Output the [X, Y] coordinate of the center of the cell containing the given text.  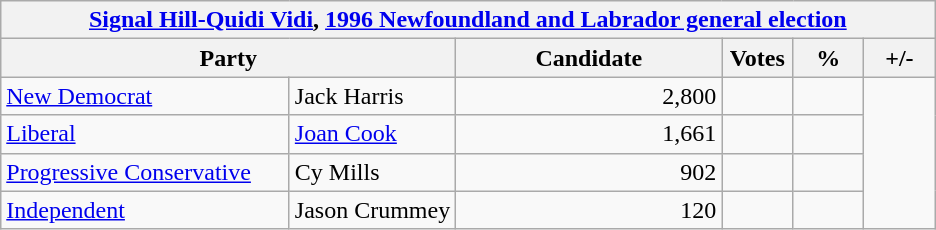
Independent [146, 210]
Liberal [146, 134]
902 [589, 172]
% [828, 58]
Jason Crummey [372, 210]
Votes [758, 58]
2,800 [589, 96]
120 [589, 210]
Progressive Conservative [146, 172]
+/- [900, 58]
1,661 [589, 134]
Candidate [589, 58]
Jack Harris [372, 96]
Party [228, 58]
Joan Cook [372, 134]
Signal Hill-Quidi Vidi, 1996 Newfoundland and Labrador general election [468, 20]
New Democrat [146, 96]
Cy Mills [372, 172]
